Provide the [X, Y] coordinate of the cell's center where the given text is located.  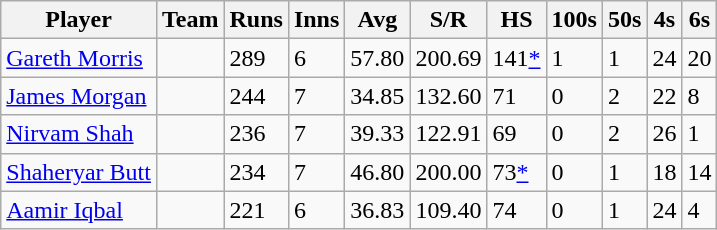
46.80 [378, 172]
James Morgan [79, 96]
57.80 [378, 58]
236 [256, 134]
289 [256, 58]
Shaheryar Butt [79, 172]
74 [516, 210]
Avg [378, 20]
221 [256, 210]
Team [190, 20]
14 [700, 172]
244 [256, 96]
34.85 [378, 96]
73* [516, 172]
Aamir Iqbal [79, 210]
Inns [316, 20]
26 [664, 134]
39.33 [378, 134]
6s [700, 20]
4s [664, 20]
18 [664, 172]
200.00 [448, 172]
Player [79, 20]
36.83 [378, 210]
200.69 [448, 58]
4 [700, 210]
HS [516, 20]
100s [574, 20]
8 [700, 96]
22 [664, 96]
69 [516, 134]
234 [256, 172]
132.60 [448, 96]
Nirvam Shah [79, 134]
141* [516, 58]
20 [700, 58]
50s [624, 20]
109.40 [448, 210]
Gareth Morris [79, 58]
122.91 [448, 134]
Runs [256, 20]
71 [516, 96]
S/R [448, 20]
